Extract the (x, y) coordinate from the center of the cell holding the provided text.  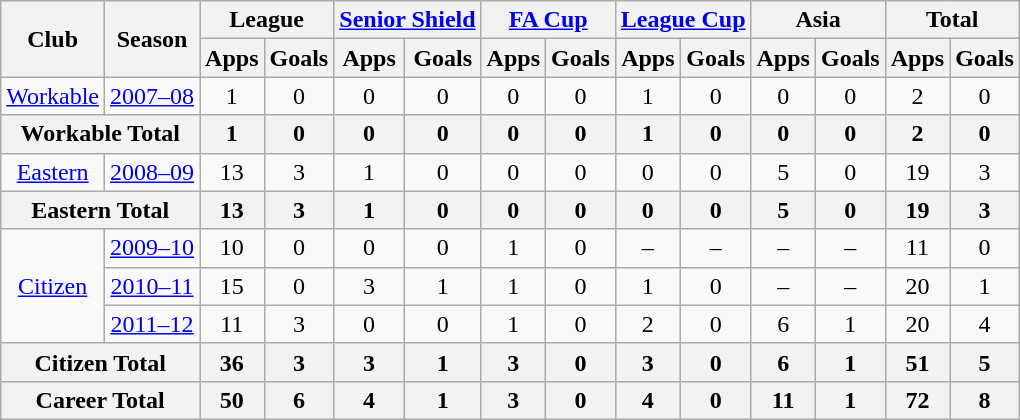
2009–10 (152, 248)
Senior Shield (408, 20)
Total (952, 20)
FA Cup (548, 20)
Season (152, 39)
15 (232, 286)
Eastern Total (100, 210)
Workable Total (100, 134)
Workable (53, 96)
51 (917, 362)
Club (53, 39)
Citizen (53, 286)
Asia (818, 20)
2010–11 (152, 286)
Eastern (53, 172)
2007–08 (152, 96)
10 (232, 248)
Citizen Total (100, 362)
8 (985, 400)
2008–09 (152, 172)
League Cup (683, 20)
36 (232, 362)
72 (917, 400)
Career Total (100, 400)
50 (232, 400)
2011–12 (152, 324)
League (267, 20)
